Locate the cell with the specified text and output its [X, Y] center coordinate. 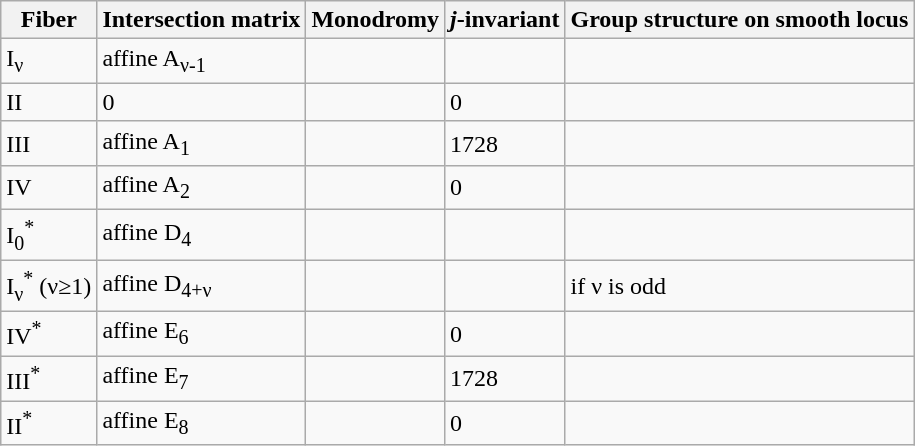
affine D4+ν [202, 286]
I0* [49, 236]
affine D4 [202, 236]
III* [49, 378]
III [49, 143]
affine E7 [202, 378]
Intersection matrix [202, 20]
affine Aν-1 [202, 61]
affine E6 [202, 334]
j-invariant [505, 20]
affine A1 [202, 143]
II [49, 102]
Iν [49, 61]
affine E8 [202, 424]
IV [49, 188]
affine A2 [202, 188]
Fiber [49, 20]
if ν is odd [740, 286]
Group structure on smooth locus [740, 20]
Iν* (ν≥1) [49, 286]
II* [49, 424]
Monodromy [376, 20]
IV* [49, 334]
